For the text-containing cell, return its midpoint in [X, Y] coordinate format. 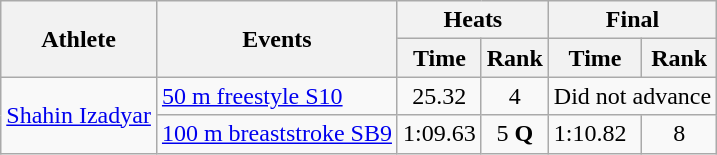
Events [276, 39]
Heats [472, 20]
5 Q [514, 134]
Athlete [79, 39]
25.32 [439, 96]
Did not advance [632, 96]
Shahin Izadyar [79, 115]
1:09.63 [439, 134]
100 m breaststroke SB9 [276, 134]
Final [632, 20]
4 [514, 96]
1:10.82 [594, 134]
8 [680, 134]
50 m freestyle S10 [276, 96]
